Return [X, Y] of the center of cell containing provided text 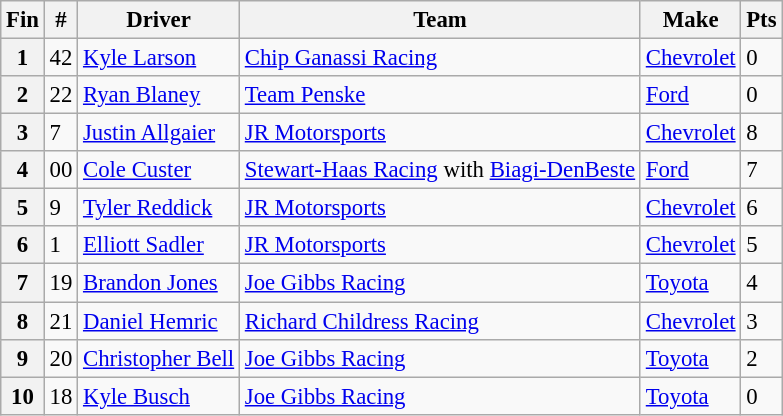
42 [60, 58]
20 [60, 358]
Brandon Jones [159, 283]
19 [60, 283]
Make [690, 20]
Ryan Blaney [159, 95]
Team [440, 20]
21 [60, 321]
Team Penske [440, 95]
Daniel Hemric [159, 321]
00 [60, 170]
22 [60, 95]
Cole Custer [159, 170]
Stewart-Haas Racing with Biagi-DenBeste [440, 170]
Tyler Reddick [159, 208]
Richard Childress Racing [440, 321]
Chip Ganassi Racing [440, 58]
Elliott Sadler [159, 245]
Fin [23, 20]
Kyle Larson [159, 58]
Kyle Busch [159, 396]
Pts [762, 20]
Driver [159, 20]
Christopher Bell [159, 358]
10 [23, 396]
Justin Allgaier [159, 133]
# [60, 20]
18 [60, 396]
